Output the (X, Y) coordinate of the center of the cell containing the given text.  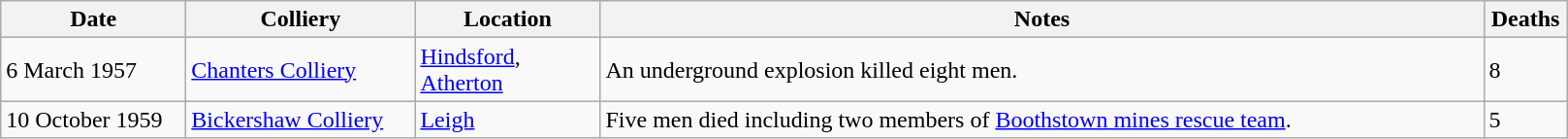
Notes (1041, 19)
Bickershaw Colliery (301, 120)
Chanters Colliery (301, 70)
Location (508, 19)
10 October 1959 (93, 120)
Leigh (508, 120)
5 (1525, 120)
6 March 1957 (93, 70)
Hindsford, Atherton (508, 70)
An underground explosion killed eight men. (1041, 70)
Deaths (1525, 19)
Colliery (301, 19)
Date (93, 19)
8 (1525, 70)
Five men died including two members of Boothstown mines rescue team. (1041, 120)
